Provide the (x, y) coordinate of the cell's center where the given text is located.  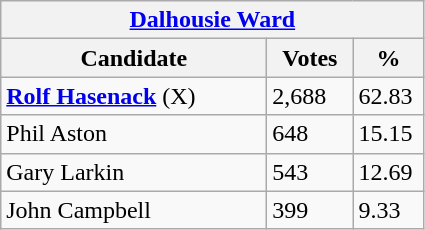
62.83 (388, 96)
Dalhousie Ward (212, 20)
Phil Aston (134, 134)
% (388, 58)
12.69 (388, 172)
15.15 (388, 134)
Votes (310, 58)
543 (310, 172)
9.33 (388, 210)
Candidate (134, 58)
John Campbell (134, 210)
399 (310, 210)
2,688 (310, 96)
Gary Larkin (134, 172)
Rolf Hasenack (X) (134, 96)
648 (310, 134)
